Extract the [x, y] coordinate from the center of the cell holding the provided text.  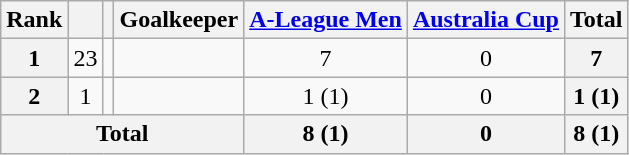
Rank [34, 20]
A-League Men [326, 20]
23 [86, 58]
2 [34, 96]
Goalkeeper [179, 20]
Australia Cup [486, 20]
